Output the [x, y] coordinate of the center of the cell containing the given text.  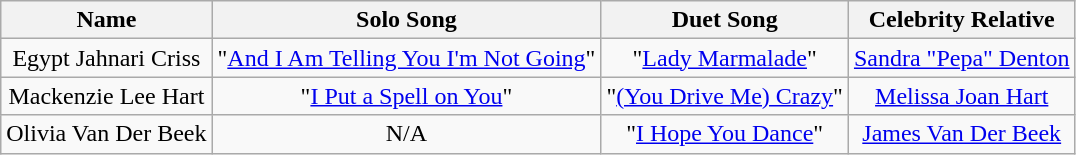
"Lady Marmalade" [725, 58]
Sandra "Pepa" Denton [962, 58]
"I Hope You Dance" [725, 134]
Name [106, 20]
James Van Der Beek [962, 134]
Egypt Jahnari Criss [106, 58]
"And I Am Telling You I'm Not Going" [406, 58]
Mackenzie Lee Hart [106, 96]
Melissa Joan Hart [962, 96]
Solo Song [406, 20]
Celebrity Relative [962, 20]
N/A [406, 134]
Olivia Van Der Beek [106, 134]
"(You Drive Me) Crazy" [725, 96]
Duet Song [725, 20]
"I Put a Spell on You" [406, 96]
